Output the [x, y] coordinate of the center of the cell containing the given text.  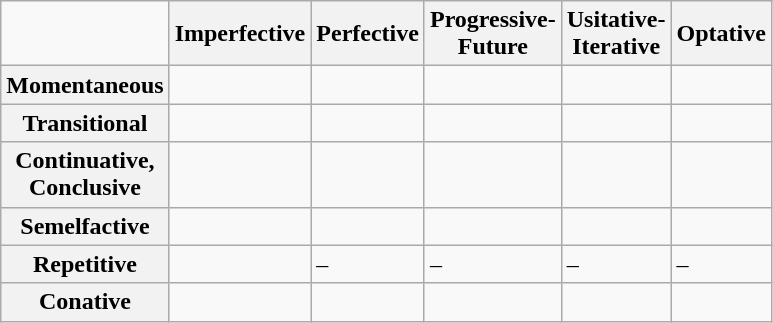
Usitative-Iterative [616, 34]
Momentaneous [85, 85]
Optative [721, 34]
Conative [85, 302]
Semelfactive [85, 226]
Transitional [85, 123]
Continuative,Conclusive [85, 174]
Repetitive [85, 264]
Perfective [368, 34]
Imperfective [240, 34]
Progressive-Future [492, 34]
